Locate the cell with the specified text and output its (x, y) center coordinate. 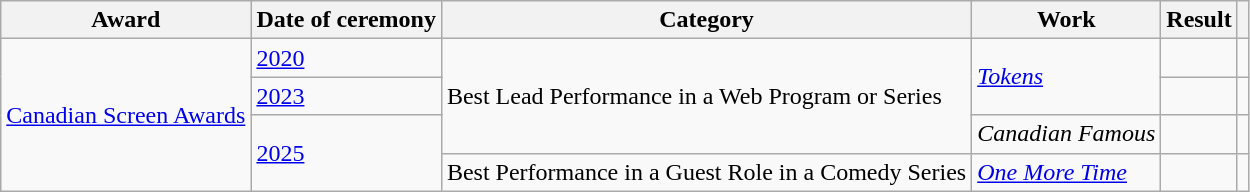
Award (126, 20)
2025 (346, 153)
2023 (346, 96)
One More Time (1066, 172)
Result (1199, 20)
2020 (346, 58)
Date of ceremony (346, 20)
Best Performance in a Guest Role in a Comedy Series (706, 172)
Canadian Screen Awards (126, 115)
Canadian Famous (1066, 134)
Category (706, 20)
Work (1066, 20)
Tokens (1066, 77)
Best Lead Performance in a Web Program or Series (706, 96)
